Provide the (X, Y) coordinate of the cell's center where the given text is located.  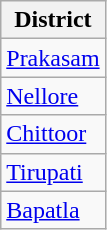
Tirupati (53, 172)
Bapatla (53, 210)
Nellore (53, 96)
Prakasam (53, 58)
District (53, 20)
Chittoor (53, 134)
